Extract the (X, Y) coordinate from the center of the cell holding the provided text.  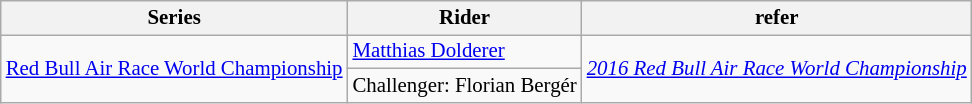
Series (174, 18)
refer (777, 18)
Red Bull Air Race World Championship (174, 68)
2016 Red Bull Air Race World Championship (777, 68)
Matthias Dolderer (464, 51)
Rider (464, 18)
Challenger: Florian Bergér (464, 85)
